Search for the cell housing the specified text and yield its (x, y) center coordinate. 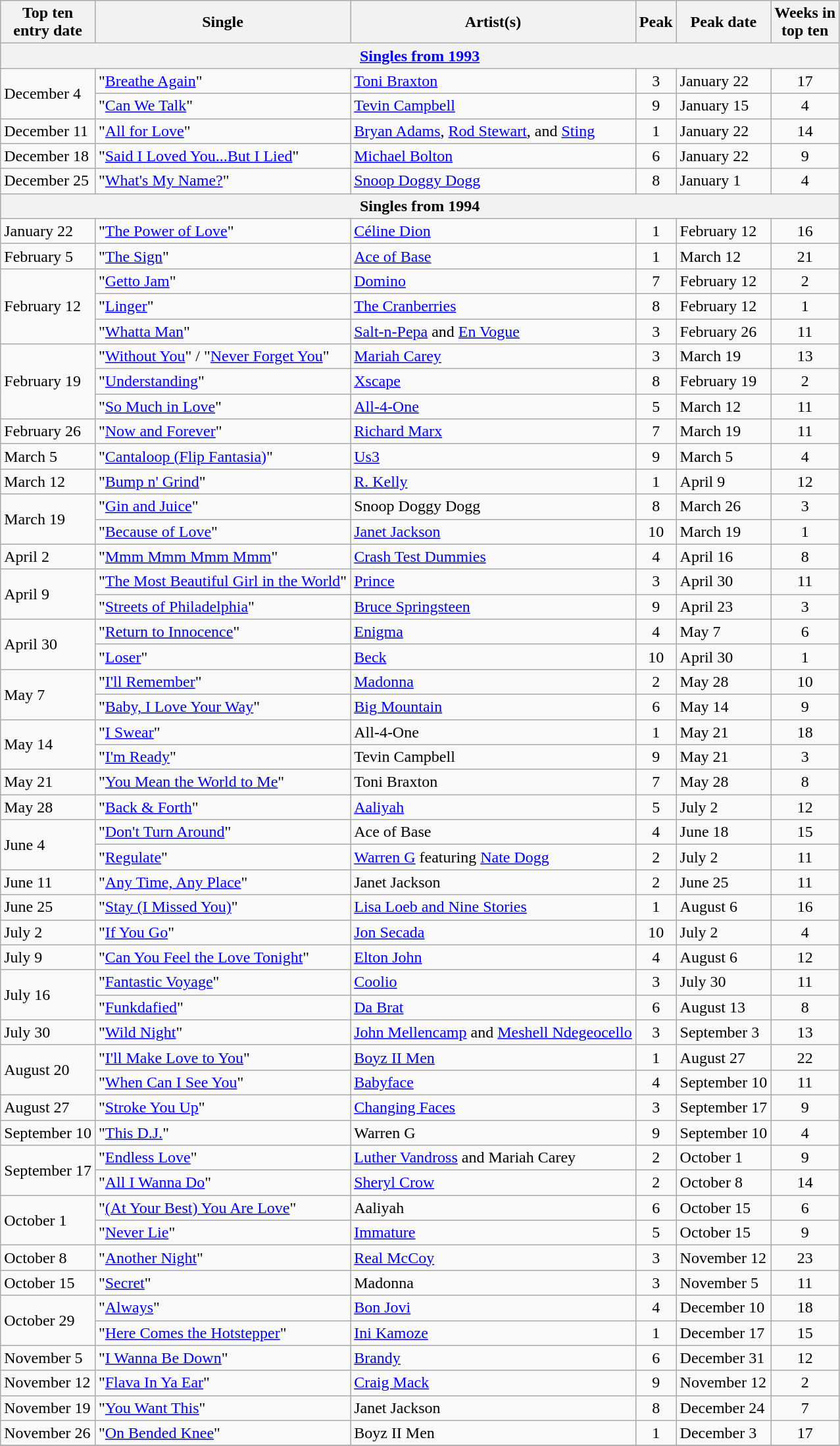
Big Mountain (493, 707)
"If You Go" (222, 932)
Artist(s) (493, 22)
"Gin and Juice" (222, 507)
Peak date (724, 22)
Lisa Loeb and Nine Stories (493, 907)
"Because of Love" (222, 532)
June 11 (48, 882)
Elton John (493, 957)
"Funkdafied" (222, 1007)
"I'll Remember" (222, 682)
Michael Bolton (493, 156)
"Any Time, Any Place" (222, 882)
"Whatta Man" (222, 331)
December 31 (724, 1358)
"Can We Talk" (222, 106)
"Said I Loved You...But I Lied" (222, 156)
"Mmm Mmm Mmm Mmm" (222, 557)
Richard Marx (493, 432)
December 24 (724, 1408)
November 19 (48, 1408)
December 17 (724, 1333)
June 4 (48, 845)
Enigma (493, 632)
"Here Comes the Hotstepper" (222, 1333)
"I'm Ready" (222, 757)
"I Wanna Be Down" (222, 1358)
"I Swear" (222, 732)
April 16 (724, 557)
"So Much in Love" (222, 407)
Single (222, 22)
Beck (493, 657)
December 11 (48, 131)
"Getto Jam" (222, 281)
"When Can I See You" (222, 1082)
"All I Wanna Do" (222, 1183)
Crash Test Dummies (493, 557)
Mariah Carey (493, 357)
Salt-n-Pepa and En Vogue (493, 331)
April 23 (724, 607)
Singles from 1994 (420, 206)
December 4 (48, 93)
"Endless Love" (222, 1158)
"Fantastic Voyage" (222, 982)
"Wild Night" (222, 1032)
March 26 (724, 507)
Jon Secada (493, 932)
"You Mean the World to Me" (222, 782)
"The Sign" (222, 256)
October 29 (48, 1320)
Warren G featuring Nate Dogg (493, 857)
John Mellencamp and Meshell Ndegeocello (493, 1032)
"Linger" (222, 306)
Céline Dion (493, 231)
"Return to Innocence" (222, 632)
February 5 (48, 256)
R. Kelly (493, 482)
Peak (656, 22)
"I'll Make Love to You" (222, 1057)
Xscape (493, 382)
Sheryl Crow (493, 1183)
Top tenentry date (48, 22)
December 3 (724, 1433)
September 3 (724, 1032)
"Stroke You Up" (222, 1107)
"What's My Name?" (222, 181)
Warren G (493, 1132)
"Baby, I Love Your Way" (222, 707)
Domino (493, 281)
"You Want This" (222, 1408)
Real McCoy (493, 1258)
"Cantaloop (Flip Fantasia)" (222, 457)
August 20 (48, 1070)
"Flava In Ya Ear" (222, 1383)
The Cranberries (493, 306)
Da Brat (493, 1007)
"Bump n' Grind" (222, 482)
Immature (493, 1233)
Brandy (493, 1358)
Luther Vandross and Mariah Carey (493, 1158)
January 15 (724, 106)
"Streets of Philadelphia" (222, 607)
November 26 (48, 1433)
"All for Love" (222, 131)
"On Bended Knee" (222, 1433)
June 18 (724, 832)
Prince (493, 582)
"Another Night" (222, 1258)
Bruce Springsteen (493, 607)
"Now and Forever" (222, 432)
Bon Jovi (493, 1308)
"The Most Beautiful Girl in the World" (222, 582)
21 (805, 256)
December 25 (48, 181)
"Regulate" (222, 857)
"Understanding" (222, 382)
22 (805, 1057)
January 1 (724, 181)
December 10 (724, 1308)
"(At Your Best) You Are Love" (222, 1208)
Coolio (493, 982)
"Back & Forth" (222, 807)
Weeks intop ten (805, 22)
Us3 (493, 457)
"Breathe Again" (222, 81)
"Loser" (222, 657)
Ini Kamoze (493, 1333)
July 9 (48, 957)
August 13 (724, 1007)
"The Power of Love" (222, 231)
"Without You" / "Never Forget You" (222, 357)
Changing Faces (493, 1107)
"Secret" (222, 1283)
Babyface (493, 1082)
"Never Lie" (222, 1233)
April 2 (48, 557)
December 18 (48, 156)
"Can You Feel the Love Tonight" (222, 957)
Craig Mack (493, 1383)
"Stay (I Missed You)" (222, 907)
"Don't Turn Around" (222, 832)
"This D.J." (222, 1132)
July 16 (48, 995)
23 (805, 1258)
Bryan Adams, Rod Stewart, and Sting (493, 131)
"Always" (222, 1308)
Singles from 1993 (420, 56)
